Scan for the cell matching the given text and deliver its [X, Y] coordinate at center. 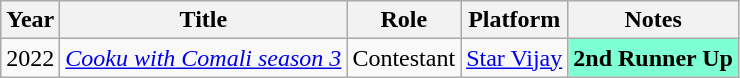
Cooku with Comali season 3 [204, 58]
Title [204, 20]
Notes [654, 20]
Year [30, 20]
Contestant [404, 58]
Star Vijay [514, 58]
Platform [514, 20]
2022 [30, 58]
2nd Runner Up [654, 58]
Role [404, 20]
